Locate the cell with the specified text and output its (X, Y) center coordinate. 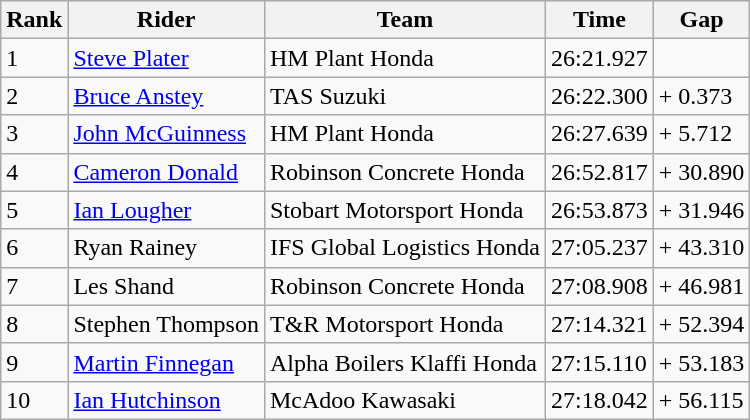
Steve Plater (166, 58)
Rider (166, 20)
+ 0.373 (702, 96)
27:15.110 (600, 362)
9 (34, 362)
1 (34, 58)
Rank (34, 20)
8 (34, 324)
McAdoo Kawasaki (404, 400)
26:21.927 (600, 58)
IFS Global Logistics Honda (404, 248)
3 (34, 134)
T&R Motorsport Honda (404, 324)
Bruce Anstey (166, 96)
+ 52.394 (702, 324)
Les Shand (166, 286)
Stobart Motorsport Honda (404, 210)
27:05.237 (600, 248)
7 (34, 286)
+ 53.183 (702, 362)
John McGuinness (166, 134)
4 (34, 172)
Time (600, 20)
Alpha Boilers Klaffi Honda (404, 362)
5 (34, 210)
+ 56.115 (702, 400)
26:52.817 (600, 172)
26:27.639 (600, 134)
+ 30.890 (702, 172)
Cameron Donald (166, 172)
27:08.908 (600, 286)
2 (34, 96)
Ian Hutchinson (166, 400)
Gap (702, 20)
10 (34, 400)
Ian Lougher (166, 210)
6 (34, 248)
+ 5.712 (702, 134)
+ 31.946 (702, 210)
Ryan Rainey (166, 248)
TAS Suzuki (404, 96)
Stephen Thompson (166, 324)
Team (404, 20)
26:22.300 (600, 96)
+ 43.310 (702, 248)
26:53.873 (600, 210)
27:14.321 (600, 324)
27:18.042 (600, 400)
Martin Finnegan (166, 362)
+ 46.981 (702, 286)
